Capture the cell that displays the provided text and extract its [x, y] central coordinate. 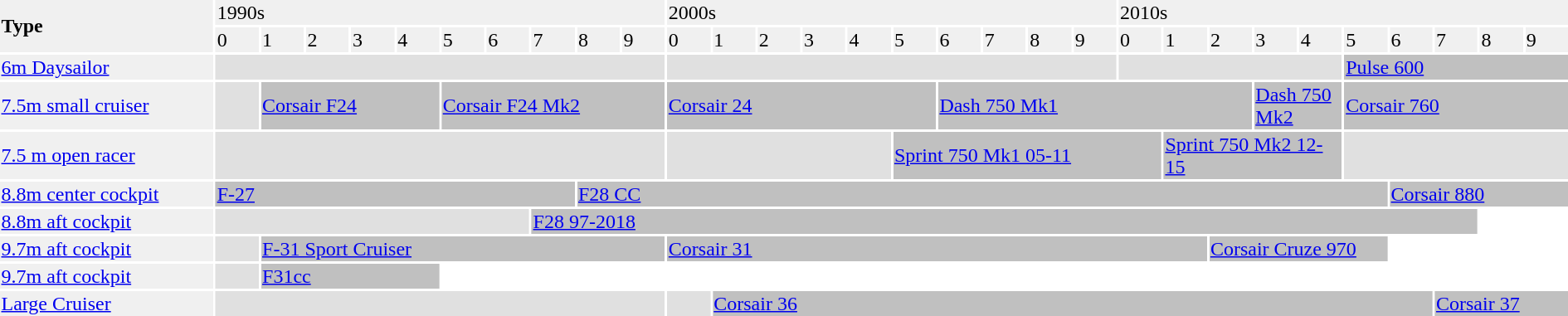
Type [106, 27]
Sprint 750 Mk1 05-11 [1027, 156]
Corsair 37 [1502, 304]
Corsair Cruze 970 [1298, 249]
8.8m aft cockpit [106, 221]
Pulse 600 [1457, 67]
F28 97-2018 [1005, 221]
F28 CC [982, 194]
8.8m center cockpit [106, 194]
Corsair 24 [801, 106]
2010s [1344, 12]
Large Cruiser [106, 304]
Sprint 750 Mk2 12-15 [1253, 156]
F-27 [395, 194]
Corsair 31 [937, 249]
F-31 Sport Cruiser [463, 249]
7.5 m open racer [106, 156]
Corsair 36 [1073, 304]
Corsair F24 Mk2 [553, 106]
Corsair F24 [350, 106]
Corsair 760 [1457, 106]
1990s [440, 12]
Dash 750 Mk1 [1095, 106]
6m Daysailor [106, 67]
Corsair 880 [1478, 194]
Dash 750 Mk2 [1298, 106]
2000s [891, 12]
F31cc [350, 276]
7.5m small cruiser [106, 106]
